Pinpoint the cell where the given text exists, returning its [x, y] midpoint coordinate. 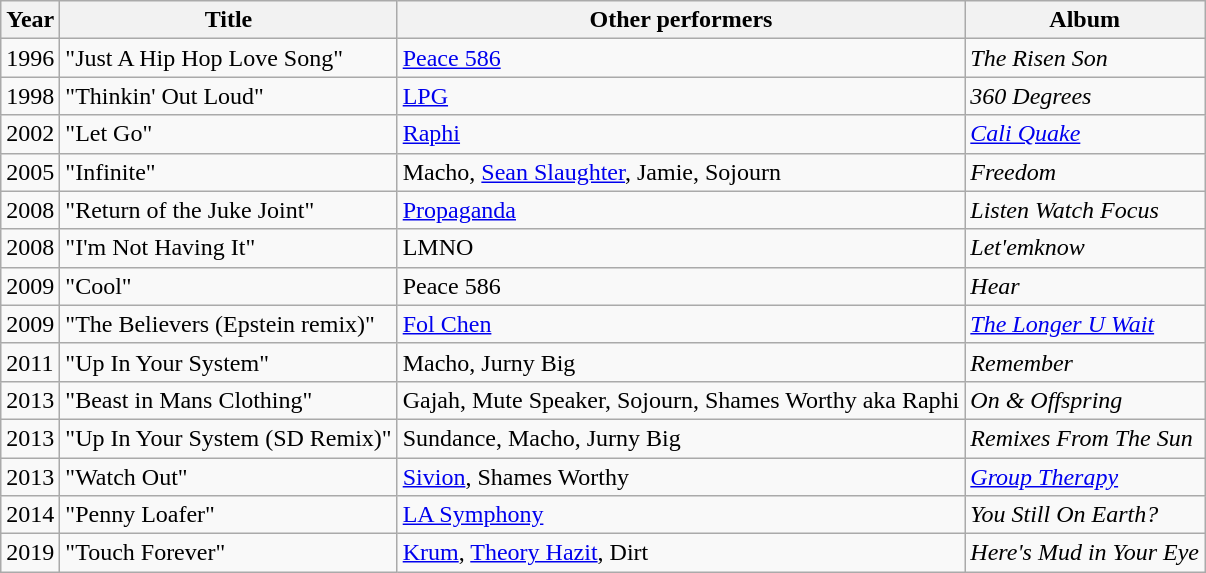
2005 [30, 172]
On & Offspring [1085, 400]
"Cool" [228, 286]
"Infinite" [228, 172]
Other performers [681, 20]
LMNO [681, 248]
Raphi [681, 134]
2019 [30, 553]
"Penny Loafer" [228, 515]
1996 [30, 58]
Gajah, Mute Speaker, Sojourn, Shames Worthy aka Raphi [681, 400]
LPG [681, 96]
1998 [30, 96]
Hear [1085, 286]
"Beast in Mans Clothing" [228, 400]
The Longer U Wait [1085, 324]
"Watch Out" [228, 477]
The Risen Son [1085, 58]
"Just A Hip Hop Love Song" [228, 58]
Macho, Jurny Big [681, 362]
Macho, Sean Slaughter, Jamie, Sojourn [681, 172]
Propaganda [681, 210]
"Let Go" [228, 134]
LA Symphony [681, 515]
You Still On Earth? [1085, 515]
2011 [30, 362]
Cali Quake [1085, 134]
Remember [1085, 362]
"The Believers (Epstein remix)" [228, 324]
Fol Chen [681, 324]
2014 [30, 515]
"Up In Your System" [228, 362]
Sivion, Shames Worthy [681, 477]
Album [1085, 20]
Let'emknow [1085, 248]
Title [228, 20]
Krum, Theory Hazit, Dirt [681, 553]
2002 [30, 134]
Group Therapy [1085, 477]
Year [30, 20]
"Touch Forever" [228, 553]
Remixes From The Sun [1085, 438]
Freedom [1085, 172]
"Thinkin' Out Loud" [228, 96]
"I'm Not Having It" [228, 248]
"Return of the Juke Joint" [228, 210]
Here's Mud in Your Eye [1085, 553]
Sundance, Macho, Jurny Big [681, 438]
Listen Watch Focus [1085, 210]
360 Degrees [1085, 96]
"Up In Your System (SD Remix)" [228, 438]
